Search for the cell housing the specified text and yield its (X, Y) center coordinate. 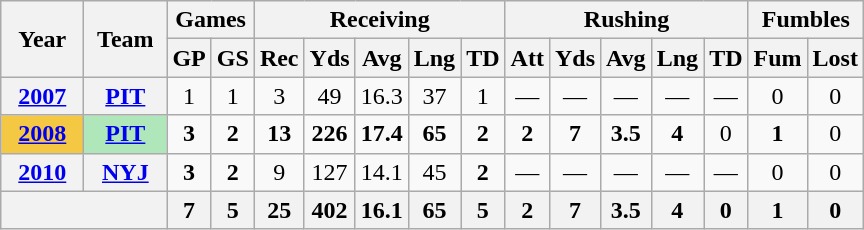
2007 (42, 96)
Receiving (380, 20)
16.3 (382, 96)
Lost (835, 58)
127 (330, 172)
GS (232, 58)
402 (330, 210)
Rec (279, 58)
Year (42, 39)
226 (330, 134)
49 (330, 96)
17.4 (382, 134)
9 (279, 172)
Fum (778, 58)
Att (527, 58)
2010 (42, 172)
16.1 (382, 210)
Rushing (626, 20)
2008 (42, 134)
GP (189, 58)
NYJ (126, 172)
13 (279, 134)
37 (434, 96)
25 (279, 210)
14.1 (382, 172)
Games (210, 20)
45 (434, 172)
Fumbles (806, 20)
Team (126, 39)
